Provide the (X, Y) coordinate of the cell's center where the given text is located.  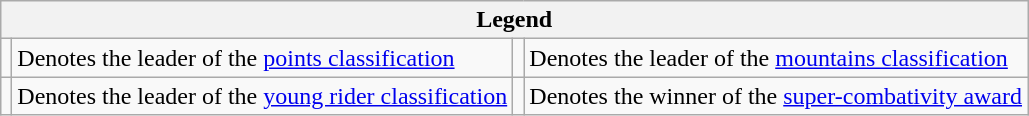
Denotes the leader of the points classification (262, 58)
Denotes the winner of the super-combativity award (776, 96)
Legend (514, 20)
Denotes the leader of the young rider classification (262, 96)
Denotes the leader of the mountains classification (776, 58)
